Identify which cell holds the provided text, then report its [x, y] central coordinate. 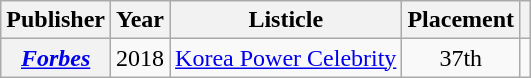
Listicle [286, 20]
Placement [461, 20]
2018 [140, 58]
37th [461, 58]
Forbes [56, 58]
Year [140, 20]
Publisher [56, 20]
Korea Power Celebrity [286, 58]
